Extract the [X, Y] coordinate from the center of the cell holding the provided text.  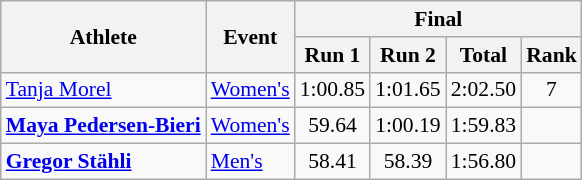
Gregor Stähli [104, 162]
Tanja Morel [104, 90]
1:00.19 [408, 126]
Run 2 [408, 55]
Final [438, 19]
58.39 [408, 162]
Maya Pedersen-Bieri [104, 126]
1:00.85 [332, 90]
1:56.80 [484, 162]
Run 1 [332, 55]
58.41 [332, 162]
2:02.50 [484, 90]
Event [250, 36]
59.64 [332, 126]
Total [484, 55]
Rank [552, 55]
7 [552, 90]
Men's [250, 162]
1:01.65 [408, 90]
Athlete [104, 36]
1:59.83 [484, 126]
